Detect which cell encompasses the target text, then output its (x, y) center coordinate. 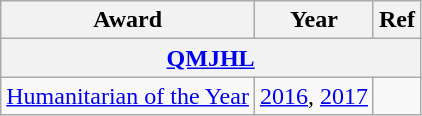
Ref (396, 20)
QMJHL (211, 58)
Award (128, 20)
Year (314, 20)
2016, 2017 (314, 96)
Humanitarian of the Year (128, 96)
